From the cell containing the given text, extract its center point as (X, Y) coordinate. 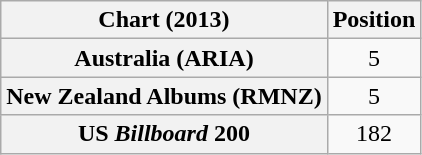
US Billboard 200 (164, 134)
New Zealand Albums (RMNZ) (164, 96)
182 (374, 134)
Australia (ARIA) (164, 58)
Chart (2013) (164, 20)
Position (374, 20)
